Detect which cell encompasses the target text, then output its [x, y] center coordinate. 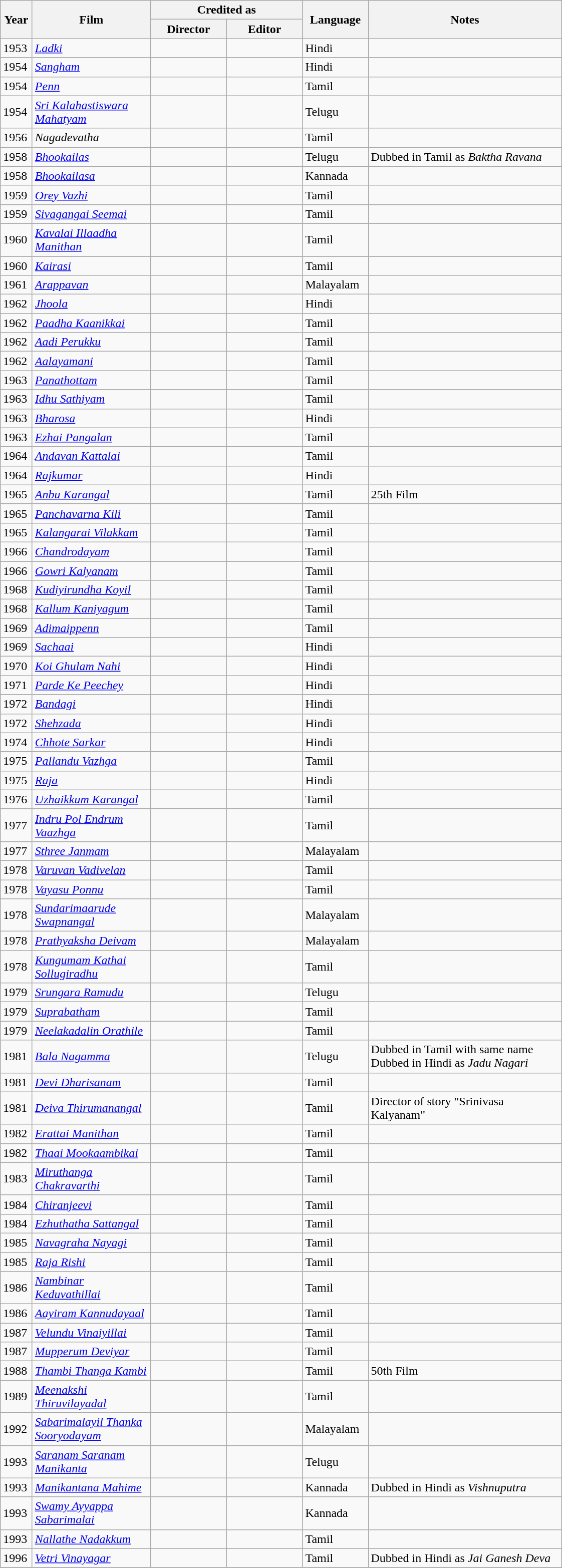
1961 [17, 285]
Indru Pol Endrum Vaazhga [91, 825]
Sthree Janmam [91, 851]
Nambinar Keduvathillai [91, 1288]
Bala Nagamma [91, 1057]
50th Film [465, 1371]
Uzhaikkum Karangal [91, 799]
Language [336, 20]
Sachaai [91, 647]
Vayasu Ponnu [91, 889]
1983 [17, 1179]
Deiva Thirumanangal [91, 1108]
Navagraha Nayagi [91, 1242]
1974 [17, 742]
1996 [17, 1558]
Notes [465, 20]
Meenakshi Thiruvilayadal [91, 1396]
Pallandu Vazhga [91, 761]
Swamy Ayyappa Sabarimalai [91, 1513]
Mupperum Deviyar [91, 1352]
Manikantana Mahime [91, 1487]
Gowri Kalyanam [91, 570]
Ezhai Pangalan [91, 437]
Chandrodayam [91, 551]
Kudiyirundha Koyil [91, 590]
1970 [17, 666]
25th Film [465, 494]
Aadi Perukku [91, 342]
Film [91, 20]
Kavalai Illaadha Manithan [91, 239]
Editor [264, 29]
Adimaippenn [91, 628]
Bharosa [91, 418]
Andavan Kattalai [91, 456]
Bhookailasa [91, 176]
Raja Rishi [91, 1262]
Vetri Vinayagar [91, 1558]
Sangham [91, 67]
Saranam Saranam Manikanta [91, 1461]
Neelakadalin Orathile [91, 1031]
Erattai Manithan [91, 1134]
Velundu Vinaiyillai [91, 1333]
Aayiram Kannudayaal [91, 1314]
Dubbed in Hindi as Vishnuputra [465, 1487]
Raja [91, 780]
Chiranjeevi [91, 1204]
Bhookailas [91, 157]
Thambi Thanga Kambi [91, 1371]
Sivagangai Seemai [91, 214]
Dubbed in Tamil as Baktha Ravana [465, 157]
Miruthanga Chakravarthi [91, 1179]
Sri Kalahastiswara Mahatyam [91, 112]
1992 [17, 1429]
Parde Ke Peechey [91, 685]
Director of story "Srinivasa Kalyanam" [465, 1108]
Year [17, 20]
Prathyaksha Deivam [91, 941]
Sabarimalayil Thanka Sooryodayam [91, 1429]
1989 [17, 1396]
1988 [17, 1371]
Dubbed in Hindi as Jai Ganesh Deva [465, 1558]
Dubbed in Tamil with same nameDubbed in Hindi as Jadu Nagari [465, 1057]
Varuvan Vadivelan [91, 870]
Kalangarai Vilakkam [91, 532]
Panchavarna Kili [91, 513]
Kairasi [91, 266]
1976 [17, 799]
Director [188, 29]
Kungumam Kathai Sollugiradhu [91, 967]
Nallathe Nadakkum [91, 1539]
Suprabatham [91, 1012]
Paadha Kaanikkai [91, 323]
Koi Ghulam Nahi [91, 666]
Aalayamani [91, 361]
Srungara Ramudu [91, 993]
Idhu Sathiyam [91, 399]
1953 [17, 48]
Chhote Sarkar [91, 742]
Thaai Mookaambikai [91, 1153]
Orey Vazhi [91, 195]
Devi Dharisanam [91, 1082]
Jhoola [91, 304]
1971 [17, 685]
Credited as [226, 10]
Kallum Kaniyagum [91, 609]
Nagadevatha [91, 138]
Arappavan [91, 285]
Penn [91, 86]
Rajkumar [91, 475]
Shehzada [91, 723]
Ezhuthatha Sattangal [91, 1223]
Anbu Karangal [91, 494]
Panathottam [91, 380]
1956 [17, 138]
Ladki [91, 48]
Sundarimaarude Swapnangal [91, 915]
Bandagi [91, 704]
